Capture the cell that displays the provided text and extract its [X, Y] central coordinate. 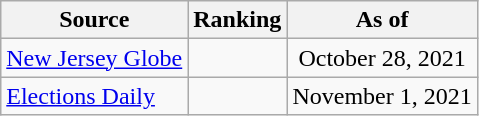
Source [94, 20]
November 1, 2021 [382, 96]
Ranking [238, 20]
October 28, 2021 [382, 58]
As of [382, 20]
Elections Daily [94, 96]
New Jersey Globe [94, 58]
